From the cell containing the given text, extract its center point as [X, Y] coordinate. 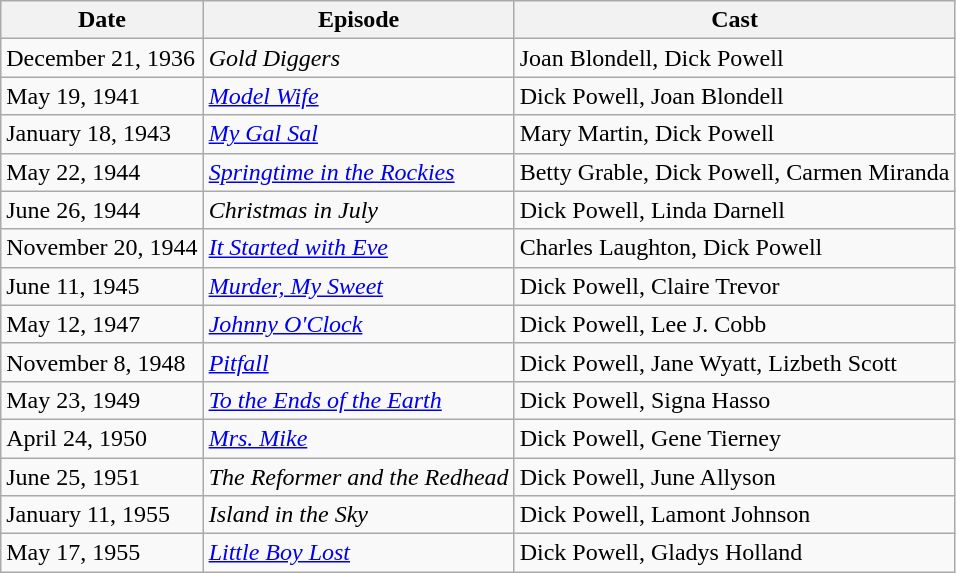
Dick Powell, Lee J. Cobb [734, 324]
Island in the Sky [358, 515]
Model Wife [358, 96]
November 20, 1944 [102, 248]
Johnny O'Clock [358, 324]
Mrs. Mike [358, 438]
Charles Laughton, Dick Powell [734, 248]
Dick Powell, Joan Blondell [734, 96]
November 8, 1948 [102, 362]
May 19, 1941 [102, 96]
January 11, 1955 [102, 515]
Dick Powell, Lamont Johnson [734, 515]
Mary Martin, Dick Powell [734, 134]
Pitfall [358, 362]
Springtime in the Rockies [358, 172]
May 23, 1949 [102, 400]
The Reformer and the Redhead [358, 477]
Little Boy Lost [358, 553]
June 26, 1944 [102, 210]
Dick Powell, Gene Tierney [734, 438]
April 24, 1950 [102, 438]
Dick Powell, Linda Darnell [734, 210]
Betty Grable, Dick Powell, Carmen Miranda [734, 172]
January 18, 1943 [102, 134]
Dick Powell, Signa Hasso [734, 400]
May 12, 1947 [102, 324]
To the Ends of the Earth [358, 400]
It Started with Eve [358, 248]
Dick Powell, Gladys Holland [734, 553]
December 21, 1936 [102, 58]
My Gal Sal [358, 134]
Date [102, 20]
June 25, 1951 [102, 477]
Murder, My Sweet [358, 286]
May 17, 1955 [102, 553]
May 22, 1944 [102, 172]
Christmas in July [358, 210]
Gold Diggers [358, 58]
Dick Powell, Jane Wyatt, Lizbeth Scott [734, 362]
Joan Blondell, Dick Powell [734, 58]
Dick Powell, Claire Trevor [734, 286]
Dick Powell, June Allyson [734, 477]
Cast [734, 20]
Episode [358, 20]
June 11, 1945 [102, 286]
